From the cell containing the given text, extract its center point as (x, y) coordinate. 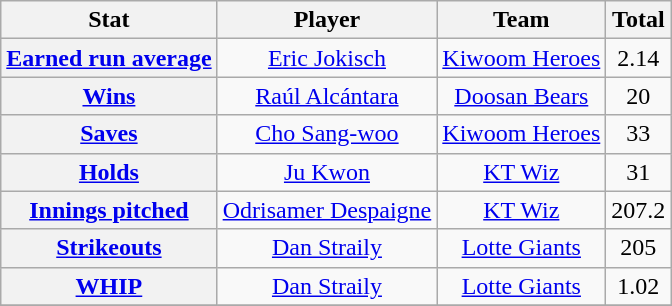
Odrisamer Despaigne (327, 210)
2.14 (638, 58)
Wins (109, 96)
Doosan Bears (522, 96)
Holds (109, 172)
207.2 (638, 210)
Ju Kwon (327, 172)
Saves (109, 134)
Team (522, 20)
Total (638, 20)
Cho Sang-woo (327, 134)
205 (638, 248)
Earned run average (109, 58)
Raúl Alcántara (327, 96)
Innings pitched (109, 210)
1.02 (638, 286)
Stat (109, 20)
33 (638, 134)
20 (638, 96)
31 (638, 172)
Eric Jokisch (327, 58)
WHIP (109, 286)
Strikeouts (109, 248)
Player (327, 20)
